Capture the cell that displays the provided text and extract its [X, Y] central coordinate. 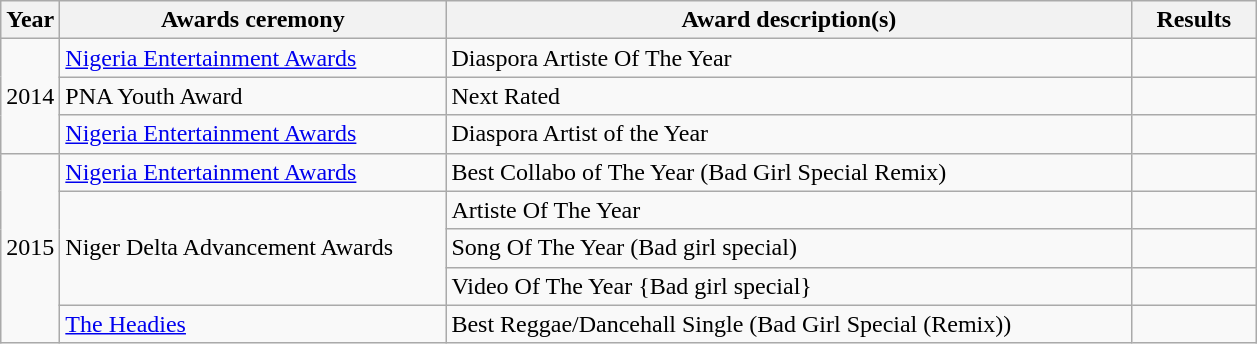
2014 [30, 96]
Diaspora Artist of the Year [789, 134]
Award description(s) [789, 20]
2015 [30, 248]
Song Of The Year (Bad girl special) [789, 248]
Next Rated [789, 96]
Year [30, 20]
Artiste Of The Year [789, 210]
Best Collabo of The Year (Bad Girl Special Remix) [789, 172]
Results [1194, 20]
Best Reggae/Dancehall Single (Bad Girl Special (Remix)) [789, 324]
The Headies [253, 324]
PNA Youth Award [253, 96]
Awards ceremony [253, 20]
Diaspora Artiste Of The Year [789, 58]
Video Of The Year {Bad girl special} [789, 286]
Niger Delta Advancement Awards [253, 248]
